Detect which cell encompasses the target text, then output its [x, y] center coordinate. 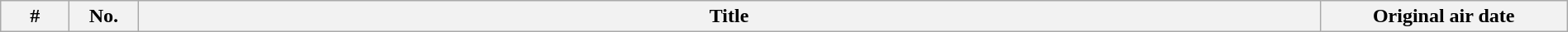
No. [104, 16]
Original air date [1444, 16]
# [35, 16]
Title [729, 16]
